Determine the [X, Y] coordinate at the center of the cell enclosing the given text.  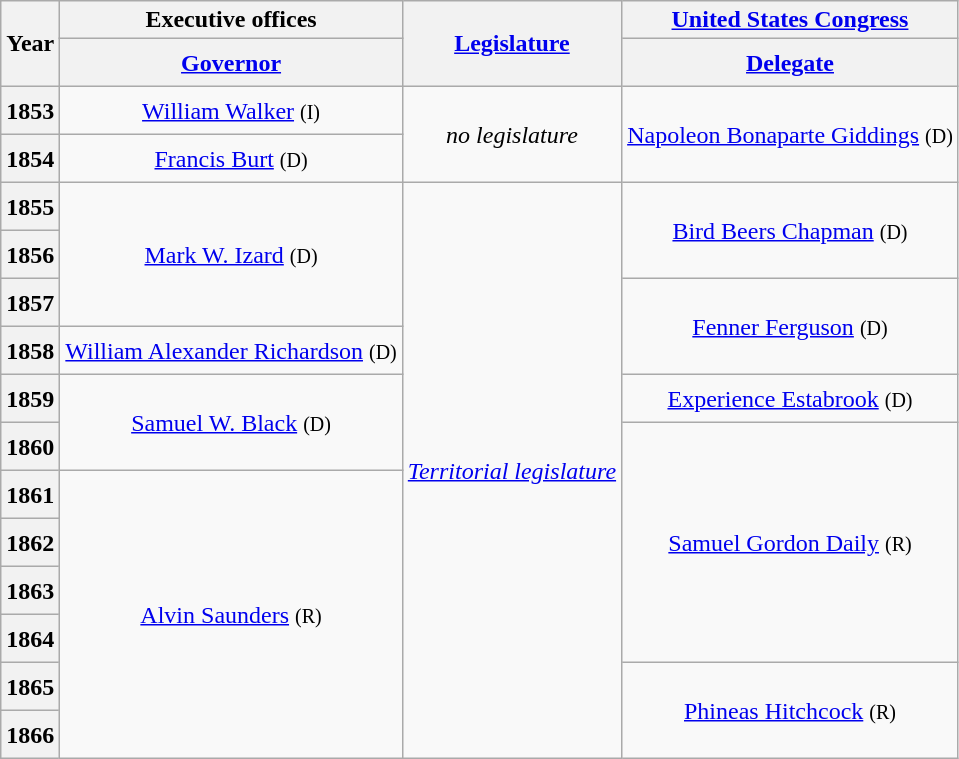
Mark W. Izard (D) [231, 255]
Territorial legislature [512, 471]
1860 [30, 447]
1865 [30, 687]
Napoleon Bonaparte Giddings (D) [790, 135]
Governor [231, 63]
William Alexander Richardson (D) [231, 351]
1859 [30, 399]
1866 [30, 735]
no legislature [512, 135]
Samuel Gordon Daily (R) [790, 543]
1855 [30, 207]
Samuel W. Black (D) [231, 423]
Phineas Hitchcock (R) [790, 711]
Legislature [512, 44]
Francis Burt (D) [231, 159]
1863 [30, 591]
1864 [30, 639]
1857 [30, 303]
Bird Beers Chapman (D) [790, 231]
1861 [30, 495]
William Walker (I) [231, 111]
Delegate [790, 63]
Alvin Saunders (R) [231, 615]
1853 [30, 111]
1858 [30, 351]
United States Congress [790, 20]
Year [30, 44]
1856 [30, 255]
1854 [30, 159]
Executive offices [231, 20]
1862 [30, 543]
Experience Estabrook (D) [790, 399]
Fenner Ferguson (D) [790, 327]
